Provide the [x, y] coordinate of the cell's center where the given text is located.  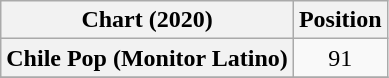
Chile Pop (Monitor Latino) [148, 58]
Chart (2020) [148, 20]
Position [340, 20]
91 [340, 58]
